Pinpoint the cell where the given text exists, returning its [x, y] midpoint coordinate. 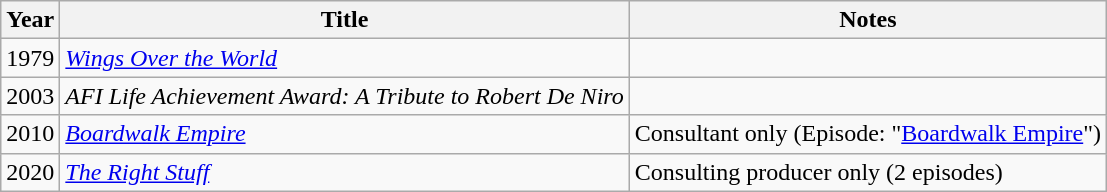
Year [30, 20]
Boardwalk Empire [344, 134]
1979 [30, 58]
Wings Over the World [344, 58]
AFI Life Achievement Award: A Tribute to Robert De Niro [344, 96]
Title [344, 20]
2010 [30, 134]
2003 [30, 96]
2020 [30, 172]
Consulting producer only (2 episodes) [868, 172]
Consultant only (Episode: "Boardwalk Empire") [868, 134]
Notes [868, 20]
The Right Stuff [344, 172]
